Extract the [X, Y] coordinate from the center of the cell holding the provided text.  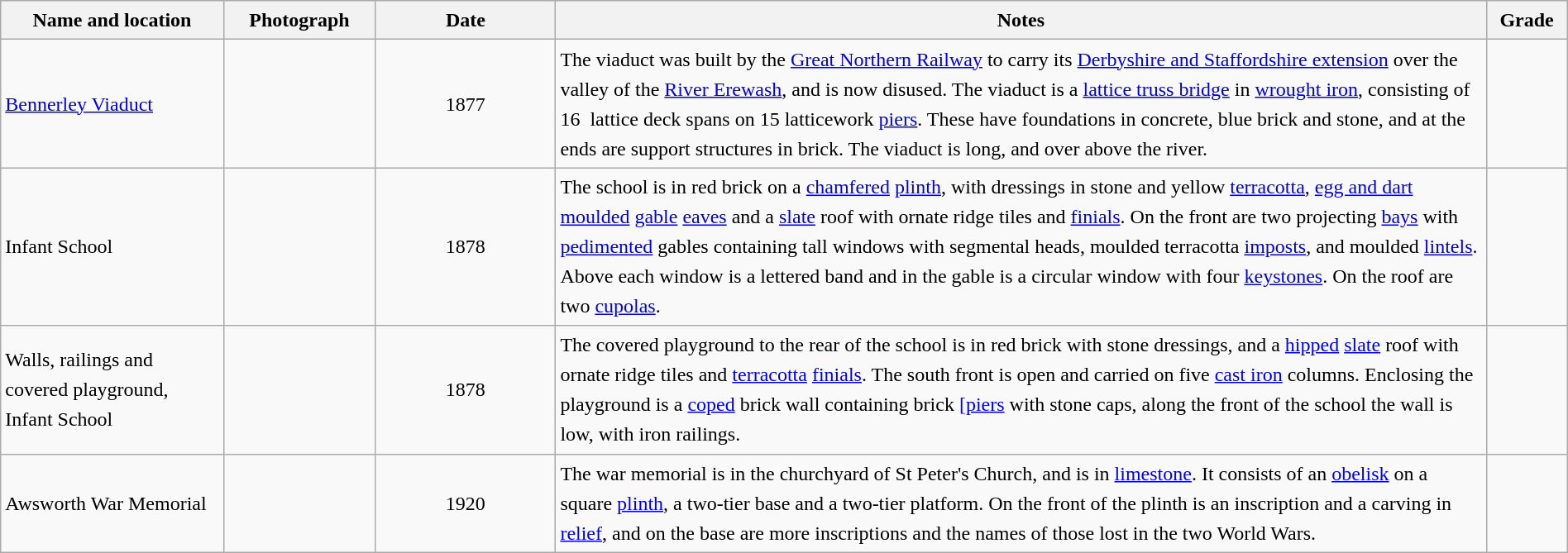
1920 [466, 503]
Bennerley Viaduct [112, 104]
Walls, railings and covered playground, Infant School [112, 390]
Date [466, 20]
Infant School [112, 246]
Name and location [112, 20]
Awsworth War Memorial [112, 503]
Notes [1021, 20]
Photograph [299, 20]
1877 [466, 104]
Grade [1527, 20]
